From the cell containing the given text, extract its center point as (X, Y) coordinate. 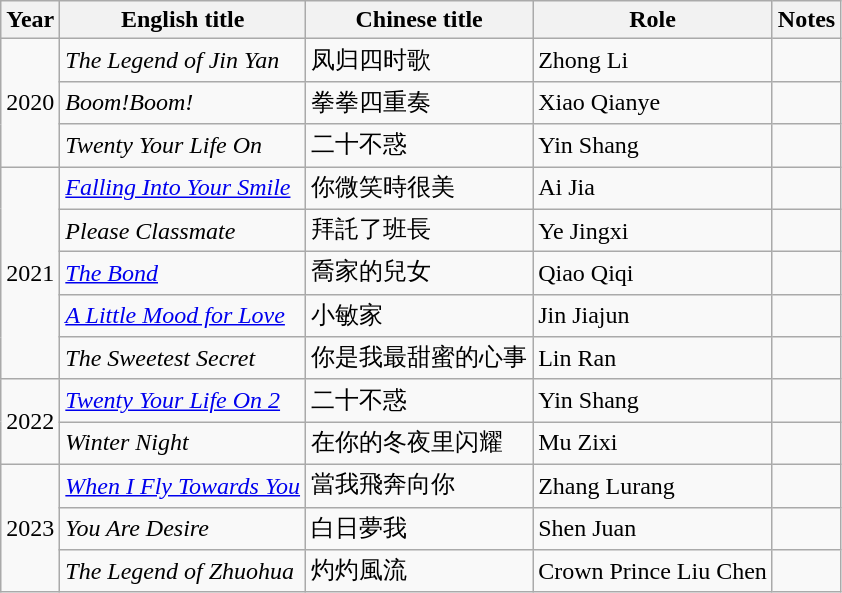
Zhang Lurang (653, 486)
Notes (806, 20)
The Bond (183, 274)
Shen Juan (653, 528)
When I Fly Towards You (183, 486)
Year (30, 20)
喬家的兒女 (420, 274)
拳拳四重奏 (420, 102)
Winter Night (183, 444)
2020 (30, 103)
Lin Ran (653, 358)
小敏家 (420, 316)
Boom!Boom! (183, 102)
白日夢我 (420, 528)
2021 (30, 272)
Twenty Your Life On 2 (183, 400)
Ai Jia (653, 188)
Crown Prince Liu Chen (653, 572)
當我飛奔向你 (420, 486)
Please Classmate (183, 230)
Twenty Your Life On (183, 146)
Falling Into Your Smile (183, 188)
The Sweetest Secret (183, 358)
拜託了班長 (420, 230)
Zhong Li (653, 60)
在你的冬夜里闪耀 (420, 444)
Role (653, 20)
Chinese title (420, 20)
Xiao Qianye (653, 102)
English title (183, 20)
灼灼風流 (420, 572)
The Legend of Jin Yan (183, 60)
你微笑時很美 (420, 188)
Jin Jiajun (653, 316)
Mu Zixi (653, 444)
Ye Jingxi (653, 230)
你是我最甜蜜的心事 (420, 358)
凤归四时歌 (420, 60)
The Legend of Zhuohua (183, 572)
Qiao Qiqi (653, 274)
2022 (30, 422)
You Are Desire (183, 528)
2023 (30, 528)
A Little Mood for Love (183, 316)
